Provide the [X, Y] coordinate of the cell's center where the given text is located.  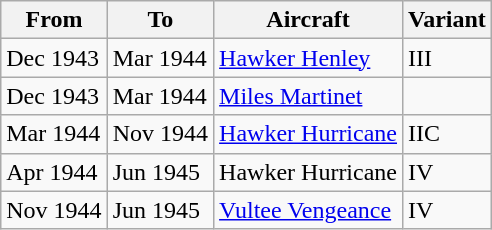
Hawker Henley [308, 58]
III [448, 58]
To [160, 20]
Vultee Vengeance [308, 210]
From [54, 20]
Aircraft [308, 20]
Variant [448, 20]
IIC [448, 134]
Apr 1944 [54, 172]
Miles Martinet [308, 96]
